Provide the (X, Y) coordinate of the cell's center where the given text is located.  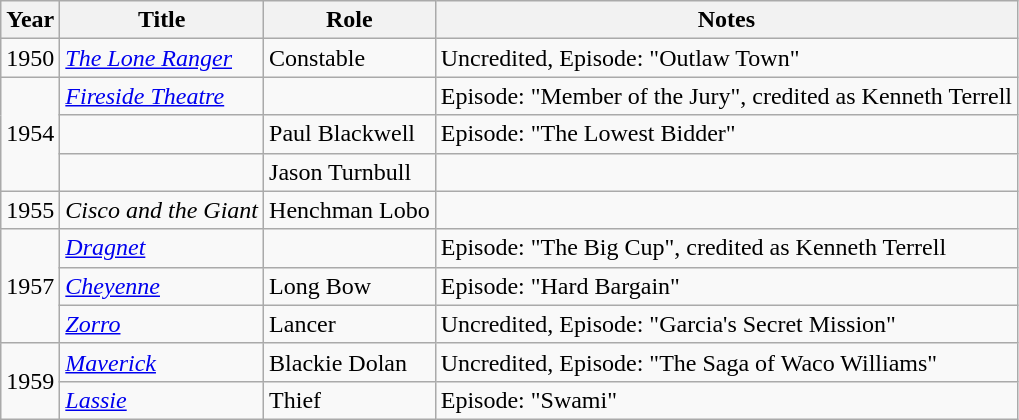
Title (162, 20)
1959 (30, 381)
Lassie (162, 400)
The Lone Ranger (162, 58)
Cheyenne (162, 286)
Episode: "The Lowest Bidder" (726, 134)
Blackie Dolan (350, 362)
Uncredited, Episode: "The Saga of Waco Williams" (726, 362)
1954 (30, 134)
Uncredited, Episode: "Garcia's Secret Mission" (726, 324)
Cisco and the Giant (162, 210)
Long Bow (350, 286)
Zorro (162, 324)
Jason Turnbull (350, 172)
Role (350, 20)
Uncredited, Episode: "Outlaw Town" (726, 58)
Episode: "Member of the Jury", credited as Kenneth Terrell (726, 96)
Thief (350, 400)
Lancer (350, 324)
Maverick (162, 362)
Episode: "Hard Bargain" (726, 286)
1950 (30, 58)
Fireside Theatre (162, 96)
Year (30, 20)
Episode: "Swami" (726, 400)
Constable (350, 58)
Paul Blackwell (350, 134)
Henchman Lobo (350, 210)
1955 (30, 210)
1957 (30, 286)
Dragnet (162, 248)
Episode: "The Big Cup", credited as Kenneth Terrell (726, 248)
Notes (726, 20)
